Find where the given text appears and provide that cell's center as [X, Y] coordinate. 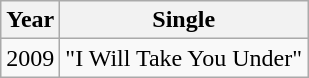
Year [30, 20]
"I Will Take You Under" [184, 58]
Single [184, 20]
2009 [30, 58]
